For the text-containing cell, return its midpoint in [x, y] coordinate format. 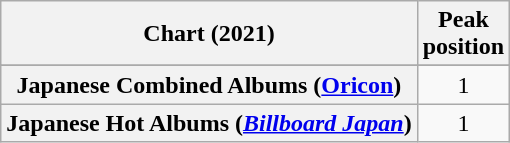
Japanese Hot Albums (Billboard Japan) [209, 123]
Chart (2021) [209, 34]
Peakposition [463, 34]
Japanese Combined Albums (Oricon) [209, 85]
